Find where the given text appears and provide that cell's center as [x, y] coordinate. 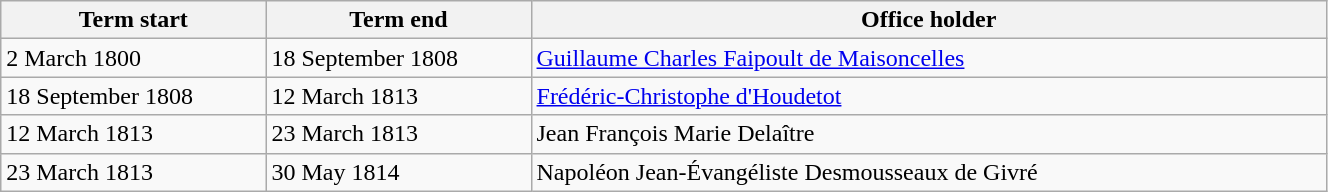
Napoléon Jean-Évangéliste Desmousseaux de Givré [928, 172]
Jean François Marie Delaître [928, 134]
Guillaume Charles Faipoult de Maisoncelles [928, 58]
30 May 1814 [398, 172]
Frédéric-Christophe d'Houdetot [928, 96]
Term end [398, 20]
Office holder [928, 20]
Term start [134, 20]
2 March 1800 [134, 58]
